Provide the (X, Y) coordinate of the cell's center where the given text is located.  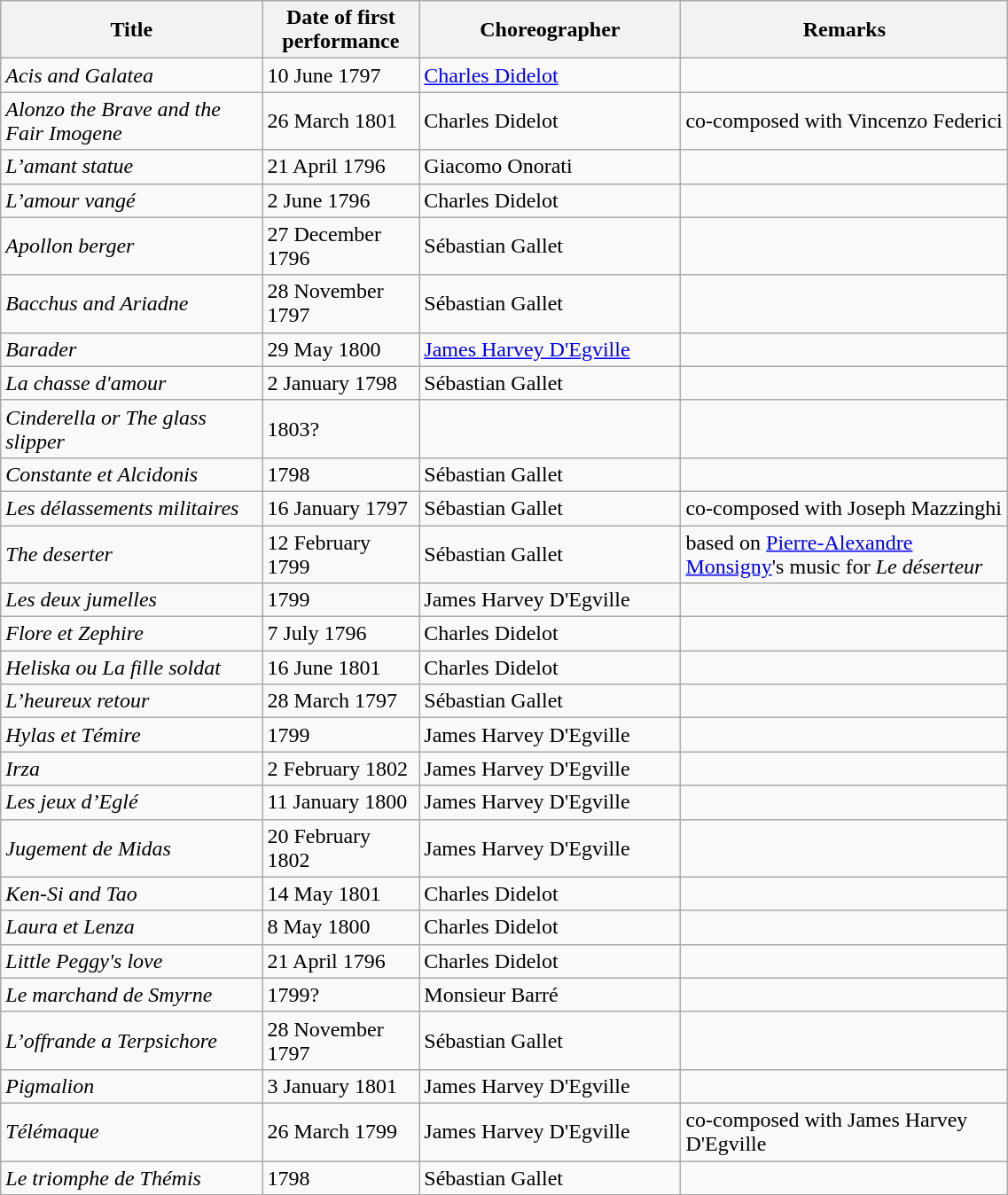
Le marchand de Smyrne (131, 995)
Choreographer (550, 30)
2 January 1798 (340, 383)
Les deux jumelles (131, 600)
Ken-Si and Tao (131, 894)
Irza (131, 769)
11 January 1800 (340, 802)
2 February 1802 (340, 769)
Pigmalion (131, 1086)
L’amant statue (131, 167)
29 May 1800 (340, 349)
Télémaque (131, 1131)
Heliska ou La fille soldat (131, 668)
12 February 1799 (340, 553)
Acis and Galatea (131, 75)
L’amour vangé (131, 200)
Giacomo Onorati (550, 167)
16 January 1797 (340, 508)
27 December 1796 (340, 246)
Little Peggy's love (131, 961)
8 May 1800 (340, 927)
Date of first performance (340, 30)
La chasse d'amour (131, 383)
Alonzo the Brave and the Fair Imogene (131, 121)
26 March 1801 (340, 121)
20 February 1802 (340, 847)
Constante et Alcidonis (131, 474)
Les jeux d’Eglé (131, 802)
Jugement de Midas (131, 847)
L’heureux retour (131, 701)
based on Pierre-Alexandre Monsigny's music for Le déserteur (844, 553)
3 January 1801 (340, 1086)
Flore et Zephire (131, 634)
10 June 1797 (340, 75)
The deserter (131, 553)
co-composed with Joseph Mazzinghi (844, 508)
Bacchus and Ariadne (131, 303)
7 July 1796 (340, 634)
Les délassements militaires (131, 508)
16 June 1801 (340, 668)
L’offrande a Terpsichore (131, 1041)
1803? (340, 429)
Le triomphe de Thémis (131, 1178)
26 March 1799 (340, 1131)
co-composed with Vincenzo Federici (844, 121)
Apollon berger (131, 246)
Hylas et Témire (131, 735)
co-composed with James Harvey D'Egville (844, 1131)
Monsieur Barré (550, 995)
Remarks (844, 30)
Laura et Lenza (131, 927)
2 June 1796 (340, 200)
28 March 1797 (340, 701)
Title (131, 30)
14 May 1801 (340, 894)
Cinderella or The glass slipper (131, 429)
1799? (340, 995)
Barader (131, 349)
